From the cell containing the given text, extract its center point as (x, y) coordinate. 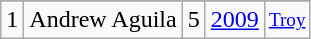
Andrew Aguila (103, 20)
Troy (287, 20)
5 (194, 20)
2009 (234, 20)
1 (12, 20)
